Return the (x, y) coordinate for the center point of the cell that contains the specified text.  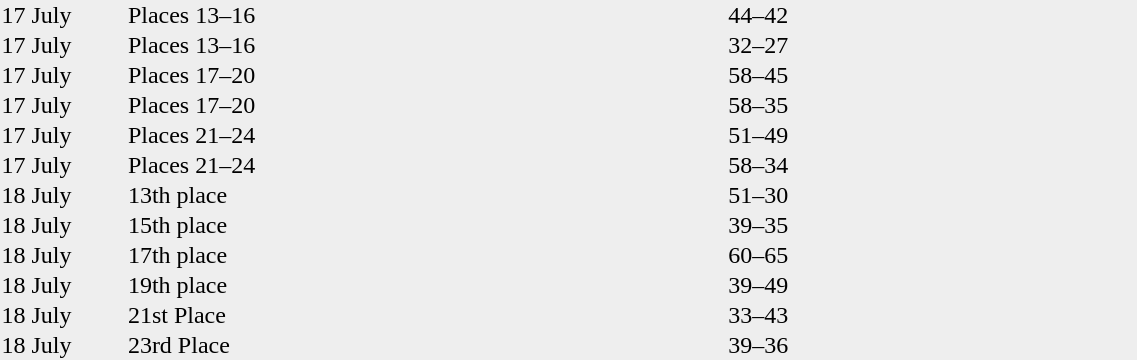
51–30 (758, 195)
33–43 (758, 315)
39–36 (758, 345)
23rd Place (252, 345)
19th place (252, 285)
39–49 (758, 285)
58–34 (758, 165)
21st Place (252, 315)
39–35 (758, 225)
17th place (252, 255)
58–45 (758, 75)
51–49 (758, 135)
13th place (252, 195)
15th place (252, 225)
60–65 (758, 255)
44–42 (758, 15)
32–27 (758, 45)
58–35 (758, 105)
